Pinpoint the cell where the given text exists, returning its (x, y) midpoint coordinate. 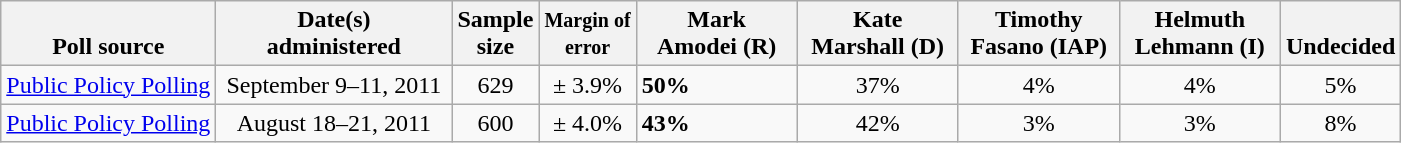
Margin oferror (588, 34)
5% (1340, 85)
600 (496, 123)
August 18–21, 2011 (334, 123)
HelmuthLehmann (I) (1200, 34)
September 9–11, 2011 (334, 85)
MarkAmodei (R) (716, 34)
Poll source (108, 34)
± 4.0% (588, 123)
± 3.9% (588, 85)
42% (878, 123)
TimothyFasano (IAP) (1038, 34)
43% (716, 123)
Date(s)administered (334, 34)
37% (878, 85)
Samplesize (496, 34)
8% (1340, 123)
629 (496, 85)
50% (716, 85)
KateMarshall (D) (878, 34)
Undecided (1340, 34)
